Capture the cell that displays the provided text and extract its (x, y) central coordinate. 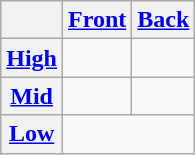
Front (98, 20)
Back (164, 20)
Low (32, 134)
Mid (32, 96)
High (32, 58)
